Identify which cell holds the provided text, then report its [x, y] central coordinate. 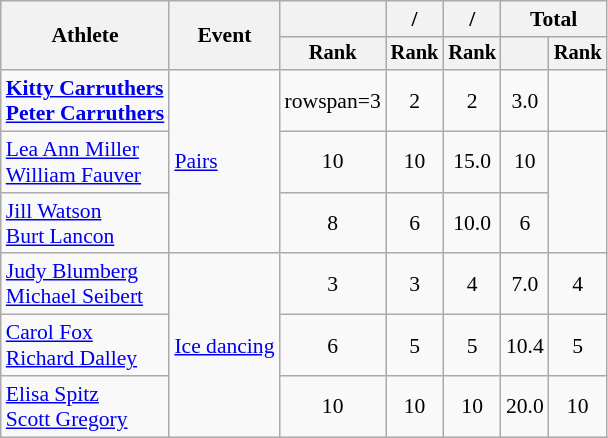
20.0 [525, 406]
10.0 [472, 224]
Pairs [224, 162]
Jill WatsonBurt Lancon [86, 224]
3.0 [525, 100]
rowspan=3 [333, 100]
Carol FoxRichard Dalley [86, 346]
Kitty CarruthersPeter Carruthers [86, 100]
7.0 [525, 284]
8 [333, 224]
Lea Ann MillerWilliam Fauver [86, 162]
Elisa SpitzScott Gregory [86, 406]
Event [224, 36]
Athlete [86, 36]
Ice dancing [224, 346]
Judy BlumbergMichael Seibert [86, 284]
15.0 [472, 162]
10.4 [525, 346]
Total [554, 19]
